Provide the [X, Y] coordinate of the cell's center where the given text is located.  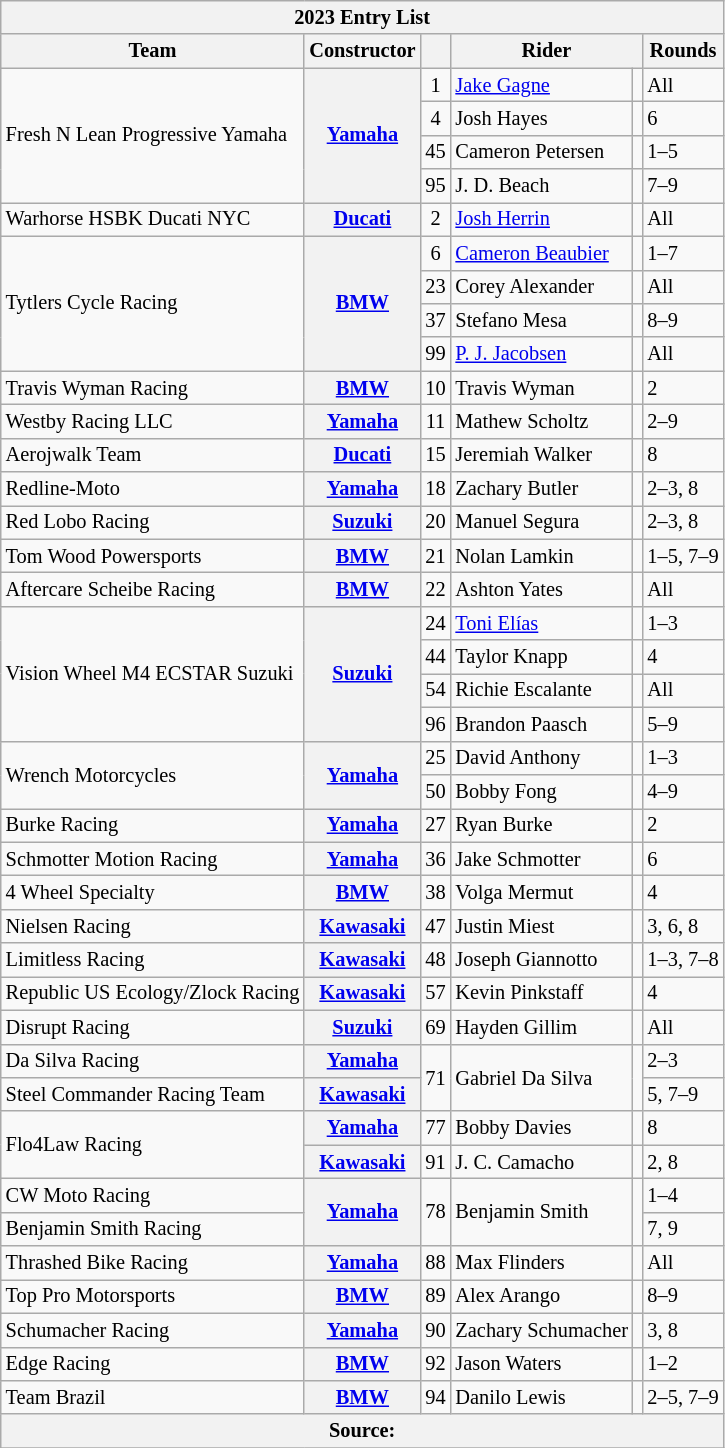
36 [435, 859]
10 [435, 388]
1–5, 7–9 [682, 556]
Richie Escalante [542, 690]
90 [435, 1330]
Stefano Mesa [542, 320]
Aerojwalk Team [153, 455]
Aftercare Scheibe Racing [153, 589]
2–5, 7–9 [682, 1397]
Nolan Lamkin [542, 556]
15 [435, 455]
Nielsen Racing [153, 926]
77 [435, 1128]
21 [435, 556]
Brandon Paasch [542, 724]
Zachary Butler [542, 489]
1–5 [682, 152]
96 [435, 724]
23 [435, 287]
4–9 [682, 791]
Westby Racing LLC [153, 421]
1–2 [682, 1364]
5, 7–9 [682, 1094]
69 [435, 1027]
Edge Racing [153, 1364]
Vision Wheel M4 ECSTAR Suzuki [153, 674]
J. D. Beach [542, 186]
Volga Mermut [542, 892]
2023 Entry List [362, 17]
Schmotter Motion Racing [153, 859]
Josh Herrin [542, 219]
Zachary Schumacher [542, 1330]
Schumacher Racing [153, 1330]
Jake Schmotter [542, 859]
27 [435, 825]
Josh Hayes [542, 118]
89 [435, 1296]
Steel Commander Racing Team [153, 1094]
Team Brazil [153, 1397]
22 [435, 589]
Manuel Segura [542, 522]
57 [435, 993]
Gabriel Da Silva [542, 1078]
Joseph Giannotto [542, 960]
1 [435, 85]
Thrashed Bike Racing [153, 1263]
Jason Waters [542, 1364]
Ryan Burke [542, 825]
Rounds [682, 51]
Red Lobo Racing [153, 522]
Limitless Racing [153, 960]
Redline-Moto [153, 489]
20 [435, 522]
Top Pro Motorsports [153, 1296]
Justin Miest [542, 926]
18 [435, 489]
3, 6, 8 [682, 926]
44 [435, 657]
CW Moto Racing [153, 1195]
7–9 [682, 186]
Kevin Pinkstaff [542, 993]
Mathew Scholtz [542, 421]
Hayden Gillim [542, 1027]
Toni Elías [542, 623]
Taylor Knapp [542, 657]
Jeremiah Walker [542, 455]
Wrench Motorcycles [153, 774]
Cameron Petersen [542, 152]
94 [435, 1397]
Republic US Ecology/Zlock Racing [153, 993]
2, 8 [682, 1162]
71 [435, 1078]
David Anthony [542, 758]
54 [435, 690]
Constructor [362, 51]
99 [435, 354]
Fresh N Lean Progressive Yamaha [153, 136]
2–3 [682, 1061]
78 [435, 1212]
Burke Racing [153, 825]
Team [153, 51]
2–9 [682, 421]
1–7 [682, 253]
Bobby Fong [542, 791]
Bobby Davies [542, 1128]
Rider [547, 51]
Jake Gagne [542, 85]
Max Flinders [542, 1263]
Benjamin Smith Racing [153, 1229]
Travis Wyman Racing [153, 388]
92 [435, 1364]
Warhorse HSBK Ducati NYC [153, 219]
48 [435, 960]
38 [435, 892]
88 [435, 1263]
Benjamin Smith [542, 1212]
Tytlers Cycle Racing [153, 304]
11 [435, 421]
P. J. Jacobsen [542, 354]
45 [435, 152]
Source: [362, 1431]
3, 8 [682, 1330]
50 [435, 791]
95 [435, 186]
1–4 [682, 1195]
91 [435, 1162]
J. C. Camacho [542, 1162]
1–3, 7–8 [682, 960]
Cameron Beaubier [542, 253]
Da Silva Racing [153, 1061]
24 [435, 623]
4 Wheel Specialty [153, 892]
25 [435, 758]
7, 9 [682, 1229]
5–9 [682, 724]
Flo4Law Racing [153, 1144]
Disrupt Racing [153, 1027]
Corey Alexander [542, 287]
Travis Wyman [542, 388]
Alex Arango [542, 1296]
Ashton Yates [542, 589]
47 [435, 926]
Tom Wood Powersports [153, 556]
Danilo Lewis [542, 1397]
37 [435, 320]
